Extract the [x, y] coordinate from the center of the cell holding the provided text.  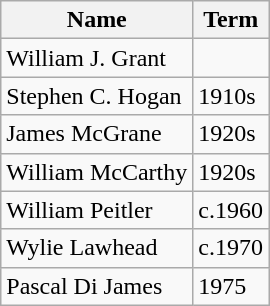
William J. Grant [97, 58]
Name [97, 20]
Term [231, 20]
Wylie Lawhead [97, 248]
c.1960 [231, 210]
James McGrane [97, 134]
Pascal Di James [97, 286]
1910s [231, 96]
1975 [231, 286]
c.1970 [231, 248]
Stephen C. Hogan [97, 96]
William Peitler [97, 210]
William McCarthy [97, 172]
